Detect which cell encompasses the target text, then output its (X, Y) center coordinate. 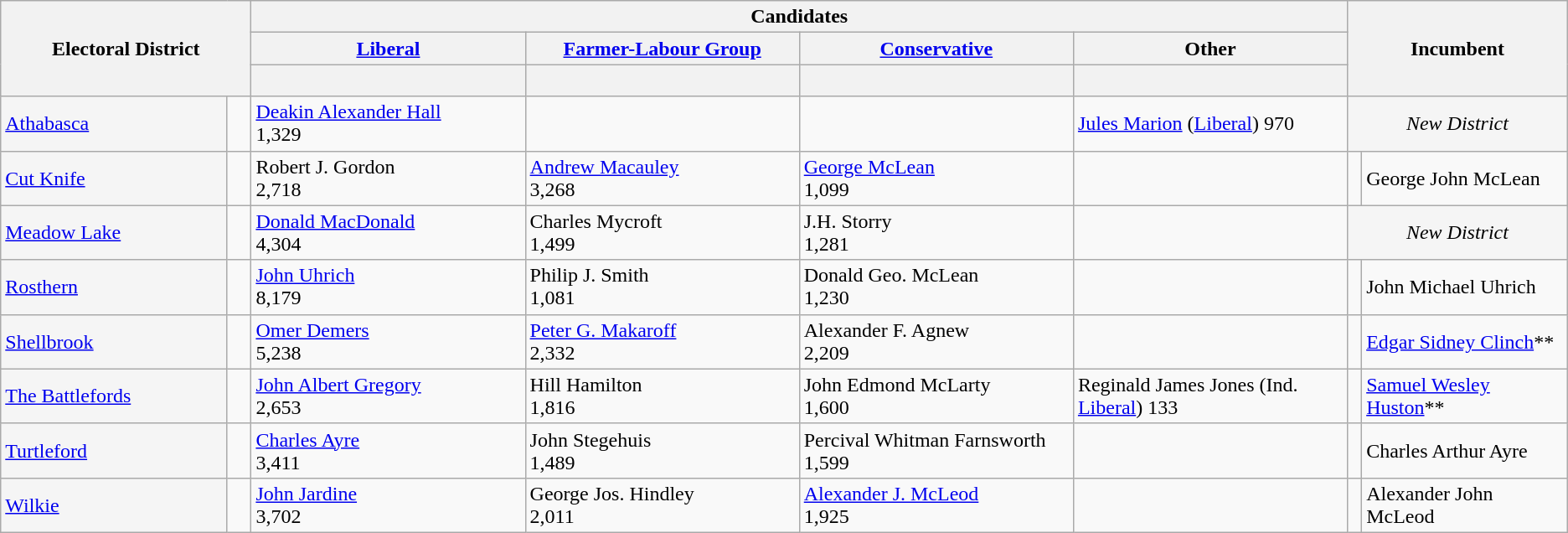
George Jos. Hindley2,011 (662, 505)
Liberal (389, 49)
Robert J. Gordon2,718 (389, 178)
The Battlefords (114, 396)
Alexander F. Agnew2,209 (936, 342)
Charles Mycroft1,499 (662, 233)
Percival Whitman Farnsworth1,599 (936, 451)
Samuel Wesley Huston** (1465, 396)
Alexander John McLeod (1465, 505)
Turtleford (114, 451)
John Uhrich8,179 (389, 287)
Farmer-Labour Group (662, 49)
Meadow Lake (114, 233)
Hill Hamilton1,816 (662, 396)
Philip J. Smith1,081 (662, 287)
Charles Ayre3,411 (389, 451)
John Michael Uhrich (1465, 287)
Deakin Alexander Hall1,329 (389, 124)
Candidates (799, 17)
George McLean1,099 (936, 178)
Cut Knife (114, 178)
George John McLean (1465, 178)
John Stegehuis1,489 (662, 451)
Donald Geo. McLean1,230 (936, 287)
Jules Marion (Liberal) 970 (1210, 124)
Conservative (936, 49)
Reginald James Jones (Ind. Liberal) 133 (1210, 396)
Electoral District (126, 49)
Alexander J. McLeod1,925 (936, 505)
Omer Demers5,238 (389, 342)
Charles Arthur Ayre (1465, 451)
Edgar Sidney Clinch** (1465, 342)
John Jardine3,702 (389, 505)
Donald MacDonald4,304 (389, 233)
Other (1210, 49)
Andrew Macauley3,268 (662, 178)
Athabasca (114, 124)
John Edmond McLarty1,600 (936, 396)
Peter G. Makaroff2,332 (662, 342)
Shellbrook (114, 342)
Incumbent (1457, 49)
Wilkie (114, 505)
Rosthern (114, 287)
John Albert Gregory2,653 (389, 396)
J.H. Storry1,281 (936, 233)
